Capture the cell that displays the provided text and extract its (x, y) central coordinate. 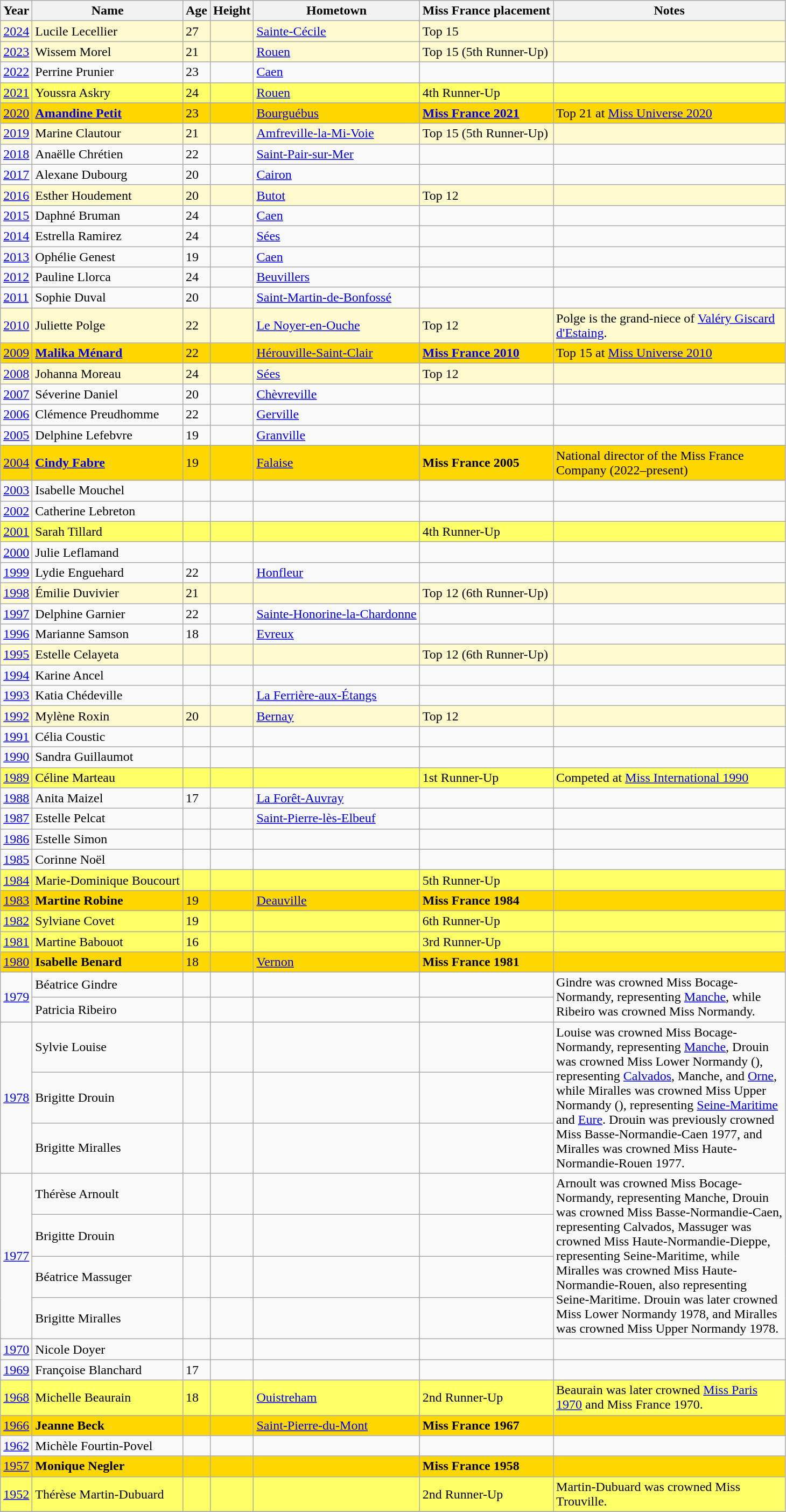
1957 (16, 1466)
Year (16, 11)
1994 (16, 675)
Thérèse Martin-Dubuard (108, 1494)
1988 (16, 798)
Amfreville-la-Mi-Voie (336, 134)
1992 (16, 716)
Martin-Dubuard was crowned Miss Trouville. (670, 1494)
Delphine Garnier (108, 613)
Age (196, 11)
Nicole Doyer (108, 1349)
1981 (16, 942)
1st Runner-Up (486, 778)
1952 (16, 1494)
Top 21 at Miss Universe 2020 (670, 113)
Célia Coustic (108, 737)
2020 (16, 113)
Alexane Dubourg (108, 174)
Isabelle Mouchel (108, 491)
Johanna Moreau (108, 374)
Clémence Preudhomme (108, 415)
Le Noyer-en-Ouche (336, 325)
Julie Leflamand (108, 552)
Falaise (336, 463)
Saint-Pierre-du-Mont (336, 1425)
Michèle Fourtin-Povel (108, 1446)
Gindre was crowned Miss Bocage-Normandy, representing Manche, while Ribeiro was crowned Miss Normandy. (670, 997)
Cairon (336, 174)
1970 (16, 1349)
Saint-Pierre-lès-Elbeuf (336, 818)
Height (232, 11)
2009 (16, 353)
1989 (16, 778)
Béatrice Gindre (108, 985)
Mylène Roxin (108, 716)
1984 (16, 880)
Karine Ancel (108, 675)
Name (108, 11)
2019 (16, 134)
Lucile Lecellier (108, 31)
1978 (16, 1097)
2022 (16, 72)
Honfleur (336, 572)
16 (196, 942)
Estelle Pelcat (108, 818)
Evreux (336, 634)
Anaëlle Chrétien (108, 154)
Deauville (336, 900)
Esther Houdement (108, 195)
2012 (16, 277)
1968 (16, 1398)
Notes (670, 11)
Michelle Beaurain (108, 1398)
Hometown (336, 11)
2013 (16, 257)
Martine Robine (108, 900)
1979 (16, 997)
1990 (16, 757)
Béatrice Massuger (108, 1277)
6th Runner-Up (486, 921)
2007 (16, 394)
27 (196, 31)
1980 (16, 962)
2021 (16, 93)
Hérouville-Saint-Clair (336, 353)
2016 (16, 195)
2011 (16, 298)
Chèvreville (336, 394)
La Forêt-Auvray (336, 798)
Sylviane Covet (108, 921)
Marine Clautour (108, 134)
1996 (16, 634)
Marie-Dominique Boucourt (108, 880)
Pauline Llorca (108, 277)
2002 (16, 511)
2023 (16, 52)
1998 (16, 593)
Perrine Prunier (108, 72)
Malika Ménard (108, 353)
2014 (16, 236)
Jeanne Beck (108, 1425)
Séverine Daniel (108, 394)
Miss France 2010 (486, 353)
Miss France 1981 (486, 962)
1983 (16, 900)
Estrella Ramirez (108, 236)
Bourguébus (336, 113)
1995 (16, 655)
National director of the Miss France Company (2022–present) (670, 463)
1991 (16, 737)
Lydie Enguehard (108, 572)
Wissem Morel (108, 52)
Top 15 (486, 31)
2004 (16, 463)
Gerville (336, 415)
2017 (16, 174)
Saint-Martin-de-Bonfossé (336, 298)
Competed at Miss International 1990 (670, 778)
Martine Babouot (108, 942)
2000 (16, 552)
Ouistreham (336, 1398)
Amandine Petit (108, 113)
Thérèse Arnoult (108, 1194)
Miss France 1967 (486, 1425)
1993 (16, 696)
2003 (16, 491)
Miss France 2005 (486, 463)
Daphné Bruman (108, 215)
Bernay (336, 716)
Vernon (336, 962)
Cindy Fabre (108, 463)
Miss France 1958 (486, 1466)
Monique Negler (108, 1466)
Miss France placement (486, 11)
2024 (16, 31)
Ophélie Genest (108, 257)
Sarah Tillard (108, 531)
Sophie Duval (108, 298)
Sylvie Louise (108, 1047)
1969 (16, 1370)
Émilie Duvivier (108, 593)
Delphine Lefebvre (108, 435)
1982 (16, 921)
La Ferrière-aux-Étangs (336, 696)
Butot (336, 195)
Anita Maizel (108, 798)
1962 (16, 1446)
Isabelle Benard (108, 962)
Sainte-Honorine-la-Chardonne (336, 613)
2001 (16, 531)
Miss France 1984 (486, 900)
1966 (16, 1425)
Beaurain was later crowned Miss Paris 1970 and Miss France 1970. (670, 1398)
Catherine Lebreton (108, 511)
2008 (16, 374)
Saint-Pair-sur-Mer (336, 154)
1985 (16, 859)
Estelle Celayeta (108, 655)
5th Runner-Up (486, 880)
Granville (336, 435)
Katia Chédeville (108, 696)
2015 (16, 215)
1986 (16, 839)
Estelle Simon (108, 839)
Corinne Noël (108, 859)
Miss France 2021 (486, 113)
1997 (16, 613)
Sandra Guillaumot (108, 757)
Sainte-Cécile (336, 31)
Juliette Polge (108, 325)
1977 (16, 1256)
1999 (16, 572)
2005 (16, 435)
Polge is the grand-niece of Valéry Giscard d'Estaing. (670, 325)
Beuvillers (336, 277)
Patricia Ribeiro (108, 1010)
3rd Runner-Up (486, 942)
1987 (16, 818)
2018 (16, 154)
Top 15 at Miss Universe 2010 (670, 353)
2006 (16, 415)
Céline Marteau (108, 778)
Françoise Blanchard (108, 1370)
Youssra Askry (108, 93)
Marianne Samson (108, 634)
2010 (16, 325)
